Scan for the cell matching the given text and deliver its (X, Y) coordinate at center. 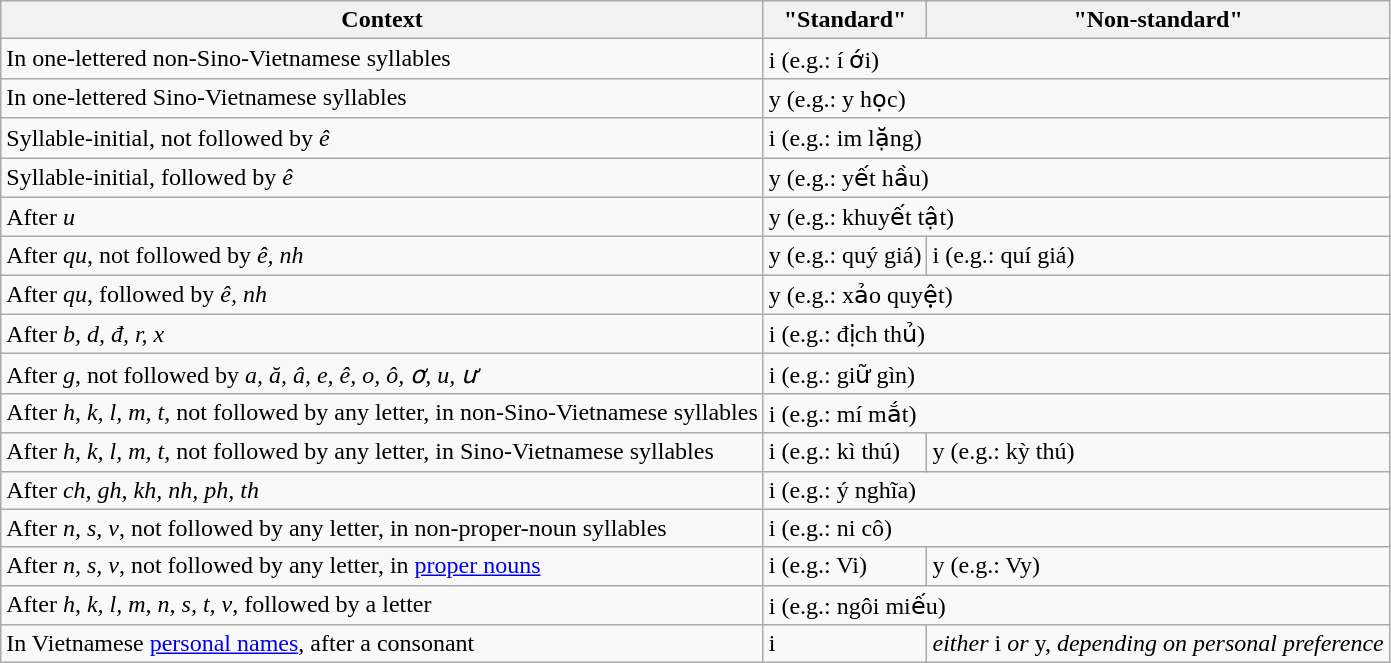
i (e.g.: kì thú) (845, 452)
i (e.g.: í ới) (1076, 59)
After qu, followed by ê, nh (382, 295)
i (e.g.: quí giá) (1158, 256)
In one-lettered non-Sino-Vietnamese syllables (382, 59)
y (e.g.: kỳ thú) (1158, 452)
"Standard" (845, 20)
i (e.g.: mí mắt) (1076, 413)
"Non-standard" (1158, 20)
After h, k, l, m, t, not followed by any letter, in Sino-Vietnamese syllables (382, 452)
After h, k, l, m, t, not followed by any letter, in non-Sino-Vietnamese syllables (382, 413)
i (845, 644)
Syllable-initial, not followed by ê (382, 138)
In Vietnamese personal names, after a consonant (382, 644)
i (e.g.: im lặng) (1076, 138)
After h, k, l, m, n, s, t, v, followed by a letter (382, 605)
i (e.g.: địch thủ) (1076, 334)
After n, s, v, not followed by any letter, in proper nouns (382, 566)
y (e.g.: khuyết tật) (1076, 217)
either i or y, depending on personal preference (1158, 644)
y (e.g.: y học) (1076, 98)
Syllable-initial, followed by ê (382, 178)
y (e.g.: Vy) (1158, 566)
After u (382, 217)
After b, d, đ, r, x (382, 334)
y (e.g.: quý giá) (845, 256)
i (e.g.: ý nghĩa) (1076, 490)
Context (382, 20)
i (e.g.: ngôi miếu) (1076, 605)
i (e.g.: giữ gìn) (1076, 374)
In one-lettered Sino-Vietnamese syllables (382, 98)
y (e.g.: xảo quyệt) (1076, 295)
After ch, gh, kh, nh, ph, th (382, 490)
After g, not followed by a, ă, â, e, ê, o, ô, ơ, u, ư (382, 374)
i (e.g.: ni cô) (1076, 528)
After qu, not followed by ê, nh (382, 256)
After n, s, v, not followed by any letter, in non-proper-noun syllables (382, 528)
i (e.g.: Vi) (845, 566)
y (e.g.: yết hầu) (1076, 178)
